Return the [X, Y] coordinate for the center point of the cell that contains the specified text.  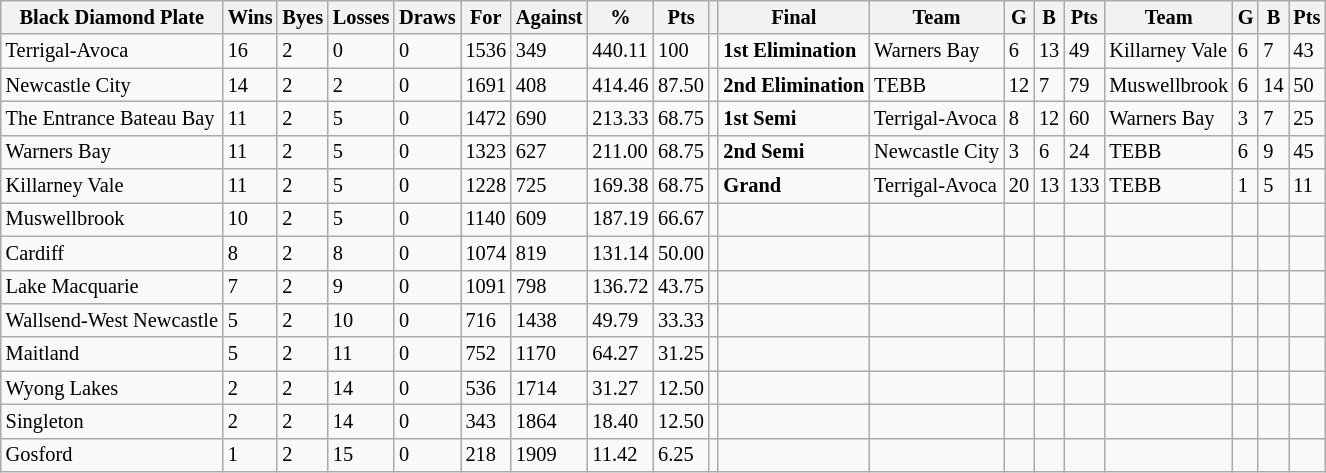
133 [1084, 186]
100 [681, 51]
349 [550, 51]
66.67 [681, 219]
Cardiff [112, 253]
536 [486, 388]
% [621, 17]
1536 [486, 51]
Byes [302, 17]
Grand [794, 186]
Losses [361, 17]
169.38 [621, 186]
218 [486, 455]
609 [550, 219]
1170 [550, 354]
1st Elimination [794, 51]
33.33 [681, 320]
1438 [550, 320]
187.19 [621, 219]
16 [250, 51]
49.79 [621, 320]
Wins [250, 17]
414.46 [621, 85]
627 [550, 152]
716 [486, 320]
Black Diamond Plate [112, 17]
408 [550, 85]
1228 [486, 186]
1714 [550, 388]
1323 [486, 152]
For [486, 17]
211.00 [621, 152]
1691 [486, 85]
Final [794, 17]
11.42 [621, 455]
43.75 [681, 287]
1091 [486, 287]
45 [1308, 152]
690 [550, 118]
25 [1308, 118]
Against [550, 17]
24 [1084, 152]
1909 [550, 455]
49 [1084, 51]
136.72 [621, 287]
2nd Semi [794, 152]
20 [1019, 186]
Wyong Lakes [112, 388]
819 [550, 253]
1140 [486, 219]
15 [361, 455]
2nd Elimination [794, 85]
31.25 [681, 354]
131.14 [621, 253]
343 [486, 421]
79 [1084, 85]
213.33 [621, 118]
60 [1084, 118]
Gosford [112, 455]
Lake Macquarie [112, 287]
1472 [486, 118]
31.27 [621, 388]
1st Semi [794, 118]
1864 [550, 421]
18.40 [621, 421]
Singleton [112, 421]
752 [486, 354]
50 [1308, 85]
725 [550, 186]
Maitland [112, 354]
798 [550, 287]
1074 [486, 253]
Draws [427, 17]
Wallsend-West Newcastle [112, 320]
87.50 [681, 85]
50.00 [681, 253]
6.25 [681, 455]
440.11 [621, 51]
64.27 [621, 354]
43 [1308, 51]
The Entrance Bateau Bay [112, 118]
